Output the [x, y] coordinate of the center of the cell containing the given text.  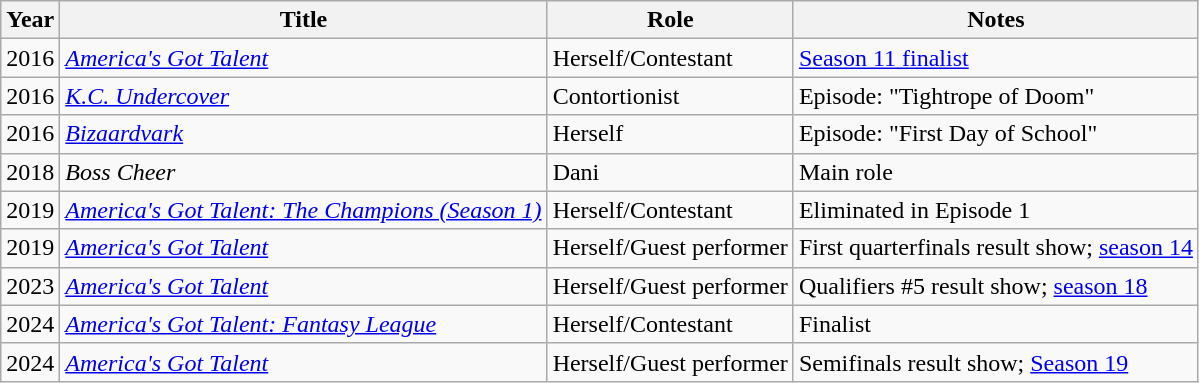
First quarterfinals result show; season 14 [996, 248]
Semifinals result show; Season 19 [996, 362]
Title [304, 20]
America's Got Talent: The Champions (Season 1) [304, 210]
K.C. Undercover [304, 96]
2018 [30, 172]
Dani [670, 172]
America's Got Talent: Fantasy League [304, 324]
Notes [996, 20]
Role [670, 20]
2023 [30, 286]
Eliminated in Episode 1 [996, 210]
Year [30, 20]
Boss Cheer [304, 172]
Herself [670, 134]
Main role [996, 172]
Season 11 finalist [996, 58]
Episode: "Tightrope of Doom" [996, 96]
Finalist [996, 324]
Qualifiers #5 result show; season 18 [996, 286]
Bizaardvark [304, 134]
Contortionist [670, 96]
Episode: "First Day of School" [996, 134]
